Find where the given text appears and provide that cell's center as [X, Y] coordinate. 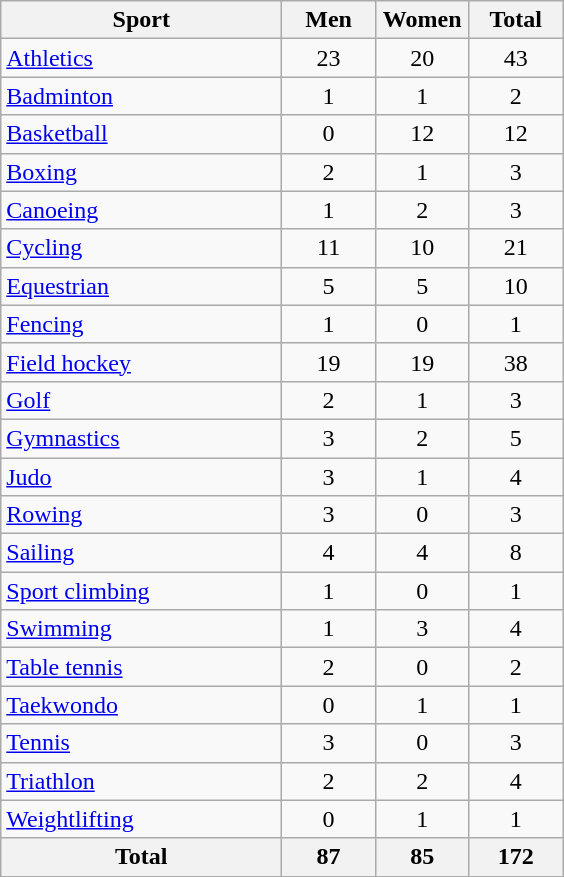
172 [516, 857]
Basketball [142, 134]
Cycling [142, 248]
Table tennis [142, 667]
Athletics [142, 58]
Triathlon [142, 781]
Sport climbing [142, 591]
21 [516, 248]
87 [329, 857]
Women [422, 20]
Fencing [142, 324]
8 [516, 553]
Badminton [142, 96]
43 [516, 58]
Swimming [142, 629]
Canoeing [142, 210]
Men [329, 20]
Equestrian [142, 286]
23 [329, 58]
20 [422, 58]
85 [422, 857]
Golf [142, 400]
Tennis [142, 743]
Taekwondo [142, 705]
Gymnastics [142, 438]
Weightlifting [142, 819]
Judo [142, 477]
Boxing [142, 172]
Sport [142, 20]
38 [516, 362]
Field hockey [142, 362]
Sailing [142, 553]
Rowing [142, 515]
11 [329, 248]
